Search for the cell housing the specified text and yield its (X, Y) center coordinate. 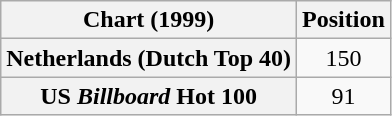
Position (344, 20)
Chart (1999) (149, 20)
Netherlands (Dutch Top 40) (149, 58)
150 (344, 58)
US Billboard Hot 100 (149, 96)
91 (344, 96)
